From the cell containing the given text, extract its center point as (X, Y) coordinate. 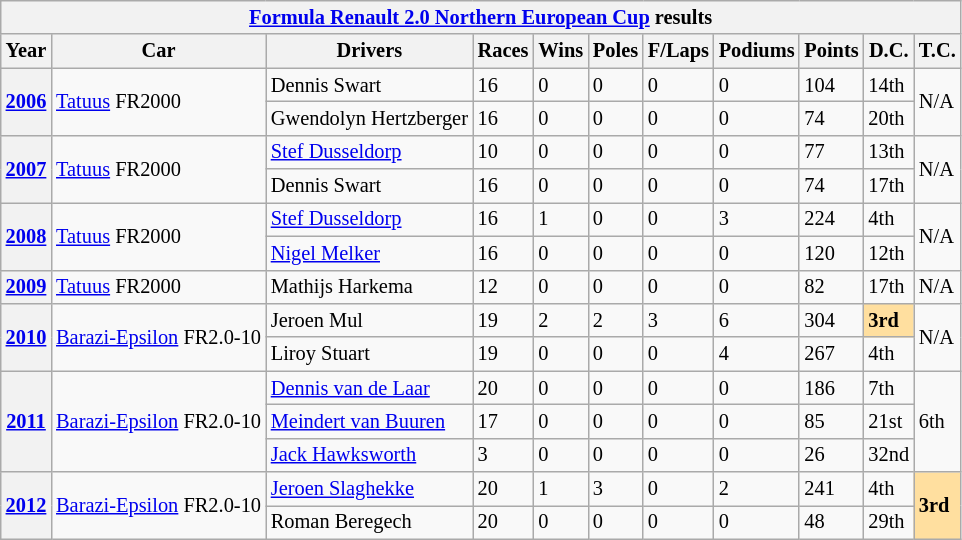
120 (831, 253)
Year (26, 51)
304 (831, 320)
241 (831, 489)
2008 (26, 236)
10 (504, 152)
12th (888, 253)
Formula Renault 2.0 Northern European Cup results (481, 17)
186 (831, 388)
Car (158, 51)
2010 (26, 336)
Nigel Melker (370, 253)
26 (831, 455)
Liroy Stuart (370, 354)
85 (831, 421)
224 (831, 219)
Gwendolyn Hertzberger (370, 118)
82 (831, 287)
6 (757, 320)
2009 (26, 287)
29th (888, 522)
20th (888, 118)
Dennis van de Laar (370, 388)
Points (831, 51)
Jack Hawksworth (370, 455)
Jeroen Slaghekke (370, 489)
Meindert van Buuren (370, 421)
17 (504, 421)
267 (831, 354)
Poles (616, 51)
21st (888, 421)
77 (831, 152)
Mathijs Harkema (370, 287)
2007 (26, 168)
T.C. (938, 51)
Wins (560, 51)
F/Laps (678, 51)
Podiums (757, 51)
2011 (26, 422)
7th (888, 388)
6th (938, 422)
104 (831, 85)
D.C. (888, 51)
13th (888, 152)
12 (504, 287)
2006 (26, 102)
32nd (888, 455)
48 (831, 522)
2012 (26, 506)
Jeroen Mul (370, 320)
Races (504, 51)
4 (757, 354)
Roman Beregech (370, 522)
14th (888, 85)
Drivers (370, 51)
